Search for the cell housing the specified text and yield its (x, y) center coordinate. 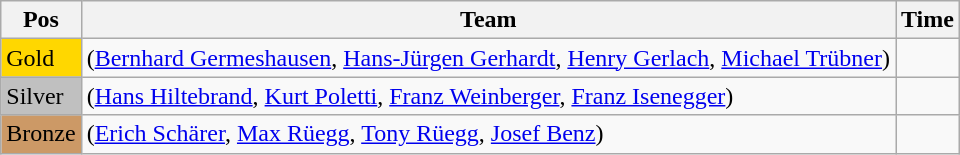
Pos (41, 20)
(Bernhard Germeshausen, Hans-Jürgen Gerhardt, Henry Gerlach, Michael Trübner) (488, 58)
Team (488, 20)
Silver (41, 96)
Time (928, 20)
(Erich Schärer, Max Rüegg, Tony Rüegg, Josef Benz) (488, 134)
(Hans Hiltebrand, Kurt Poletti, Franz Weinberger, Franz Isenegger) (488, 96)
Bronze (41, 134)
Gold (41, 58)
